For the text-containing cell, return its midpoint in [x, y] coordinate format. 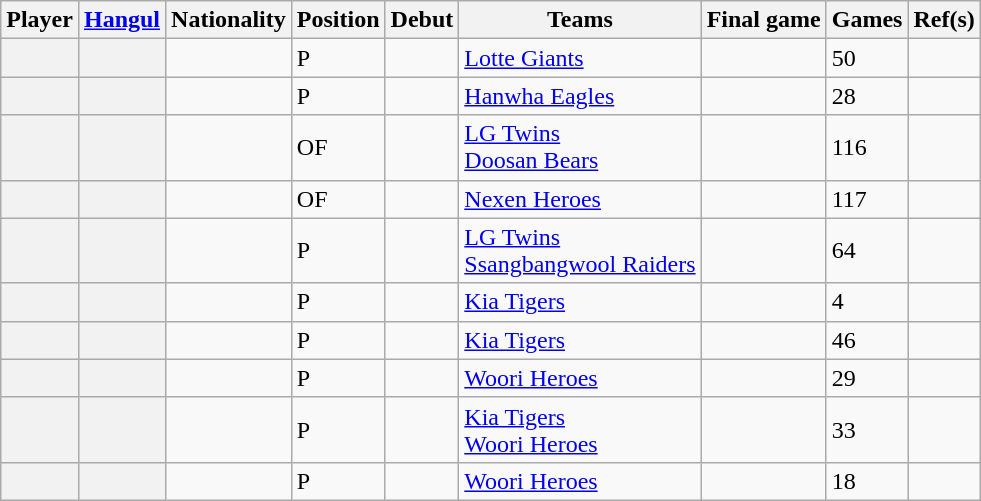
Debut [422, 20]
28 [867, 96]
Hangul [122, 20]
116 [867, 148]
18 [867, 481]
50 [867, 58]
29 [867, 378]
33 [867, 430]
Ref(s) [944, 20]
Final game [764, 20]
Nationality [229, 20]
Position [338, 20]
Lotte Giants [580, 58]
117 [867, 199]
LG TwinsDoosan Bears [580, 148]
46 [867, 340]
Kia TigersWoori Heroes [580, 430]
64 [867, 250]
Hanwha Eagles [580, 96]
4 [867, 302]
Nexen Heroes [580, 199]
Games [867, 20]
Player [40, 20]
LG TwinsSsangbangwool Raiders [580, 250]
Teams [580, 20]
